Provide the [X, Y] coordinate of the cell's center where the given text is located.  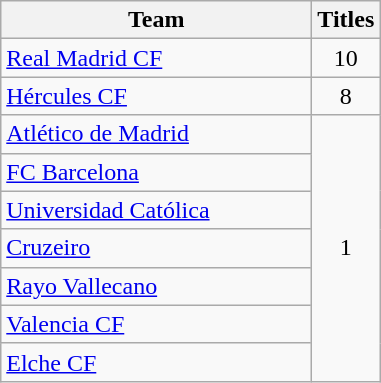
10 [346, 58]
Team [156, 20]
Valencia CF [156, 324]
Elche CF [156, 362]
Cruzeiro [156, 248]
8 [346, 96]
Real Madrid CF [156, 58]
FC Barcelona [156, 172]
Titles [346, 20]
Universidad Católica [156, 210]
Hércules CF [156, 96]
1 [346, 248]
Rayo Vallecano [156, 286]
Atlético de Madrid [156, 134]
